Return the (x, y) coordinate for the center point of the cell that contains the specified text.  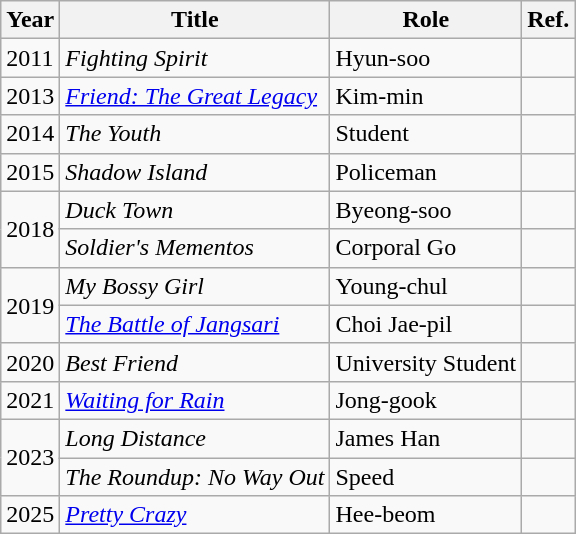
Policeman (426, 172)
Long Distance (195, 438)
Kim-min (426, 96)
2023 (30, 457)
Hyun-soo (426, 58)
2015 (30, 172)
Ref. (548, 20)
Best Friend (195, 362)
Choi Jae-pil (426, 324)
2020 (30, 362)
Pretty Crazy (195, 515)
My Bossy Girl (195, 286)
Role (426, 20)
2013 (30, 96)
Byeong-soo (426, 210)
2011 (30, 58)
Friend: The Great Legacy (195, 96)
2018 (30, 229)
Year (30, 20)
James Han (426, 438)
2025 (30, 515)
The Battle of Jangsari (195, 324)
2014 (30, 134)
Corporal Go (426, 248)
Student (426, 134)
Title (195, 20)
Hee-beom (426, 515)
Waiting for Rain (195, 400)
Soldier's Mementos (195, 248)
2019 (30, 305)
Duck Town (195, 210)
University Student (426, 362)
Shadow Island (195, 172)
2021 (30, 400)
Young-chul (426, 286)
Speed (426, 477)
The Roundup: No Way Out (195, 477)
Jong-gook (426, 400)
Fighting Spirit (195, 58)
The Youth (195, 134)
